Pinpoint the cell where the given text exists, returning its [x, y] midpoint coordinate. 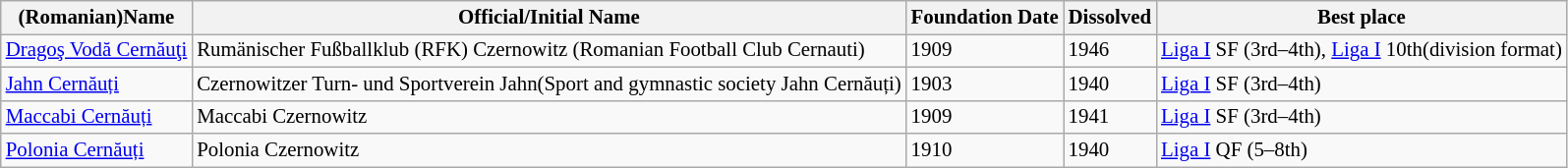
Maccabi Cernăuți [96, 117]
(Romanian)Name [96, 18]
Dragoş Vodă Cernăuţi [96, 50]
Best place [1362, 18]
1903 [985, 84]
Polonia Czernowitz [549, 150]
Polonia Cernăuți [96, 150]
Liga I QF (5–8th) [1362, 150]
Jahn Cernăuți [96, 84]
Rumänischer Fußballklub (RFK) Czernowitz (Romanian Football Club Cernauti) [549, 50]
Liga I SF (3rd–4th), Liga I 10th(division format) [1362, 50]
Foundation Date [985, 18]
Official/Initial Name [549, 18]
1946 [1110, 50]
Dissolved [1110, 18]
Maccabi Czernowitz [549, 117]
1941 [1110, 117]
Czernowitzer Turn- und Sportverein Jahn(Sport and gymnastic society Jahn Cernăuți) [549, 84]
1910 [985, 150]
